Provide the [X, Y] coordinate of the cell's center where the given text is located.  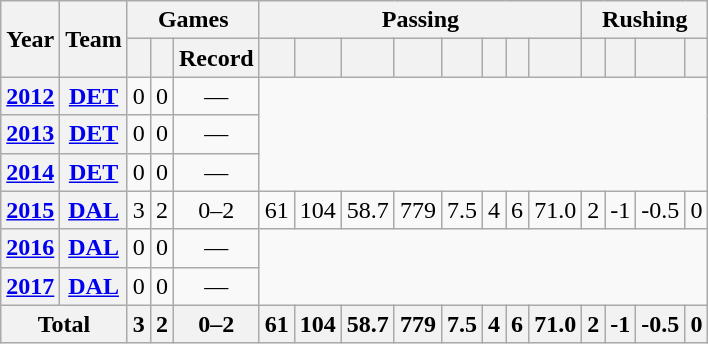
Games [193, 20]
2016 [30, 248]
Record [216, 58]
2017 [30, 286]
Year [30, 39]
Rushing [645, 20]
Total [64, 324]
Passing [420, 20]
2014 [30, 172]
2015 [30, 210]
2013 [30, 134]
Team [94, 39]
2012 [30, 96]
